Identify which cell holds the provided text, then report its (X, Y) central coordinate. 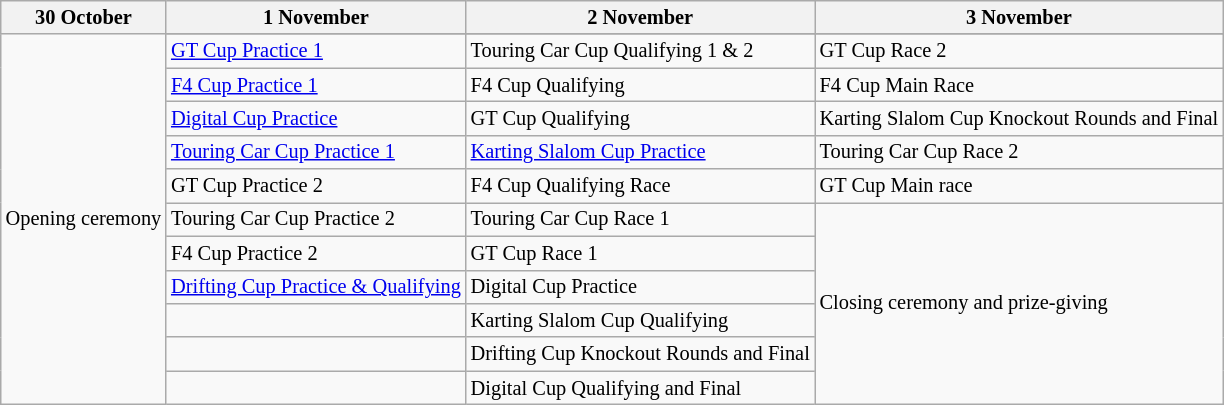
30 October (84, 17)
F4 Cup Qualifying Race (640, 186)
Karting Slalom Cup Qualifying (640, 320)
GT Cup Practice 1 (316, 51)
Karting Slalom Cup Practice (640, 152)
Digital Cup Qualifying and Final (640, 388)
2 November (640, 17)
GT Cup Race 1 (640, 253)
3 November (1019, 17)
Touring Car Cup Practice 1 (316, 152)
F4 Cup Practice 1 (316, 85)
Karting Slalom Cup Knockout Rounds and Final (1019, 118)
Opening ceremony (84, 219)
GT Cup Practice 2 (316, 186)
Drifting Cup Knockout Rounds and Final (640, 354)
Touring Car Cup Race 2 (1019, 152)
1 November (316, 17)
F4 Cup Qualifying (640, 85)
F4 Cup Practice 2 (316, 253)
Closing ceremony and prize-giving (1019, 303)
F4 Cup Main Race (1019, 85)
Touring Car Cup Practice 2 (316, 219)
GT Cup Race 2 (1019, 51)
GT Cup Main race (1019, 186)
Touring Car Cup Race 1 (640, 219)
Drifting Cup Practice & Qualifying (316, 287)
Touring Car Cup Qualifying 1 & 2 (640, 51)
GT Cup Qualifying (640, 118)
